Detect which cell encompasses the target text, then output its (x, y) center coordinate. 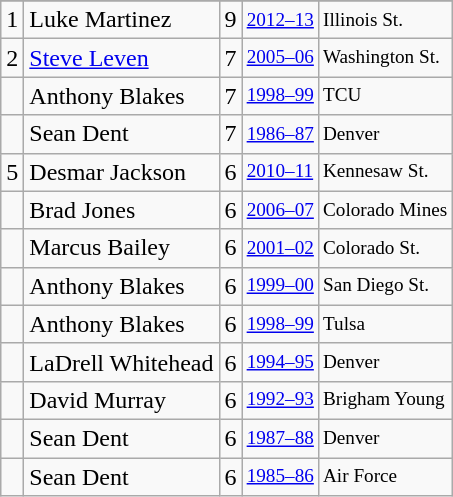
Steve Leven (122, 58)
Kennesaw St. (384, 172)
1986–87 (280, 134)
Brad Jones (122, 210)
Marcus Bailey (122, 248)
TCU (384, 96)
2005–06 (280, 58)
Illinois St. (384, 20)
2012–13 (280, 20)
Tulsa (384, 324)
1992–93 (280, 400)
Air Force (384, 477)
LaDrell Whitehead (122, 362)
2 (12, 58)
San Diego St. (384, 286)
5 (12, 172)
Colorado Mines (384, 210)
2010–11 (280, 172)
Washington St. (384, 58)
2001–02 (280, 248)
Luke Martinez (122, 20)
2006–07 (280, 210)
1985–86 (280, 477)
Desmar Jackson (122, 172)
1999–00 (280, 286)
9 (230, 20)
1 (12, 20)
Colorado St. (384, 248)
1994–95 (280, 362)
1987–88 (280, 438)
Brigham Young (384, 400)
David Murray (122, 400)
